Pinpoint the cell where the given text exists, returning its [X, Y] midpoint coordinate. 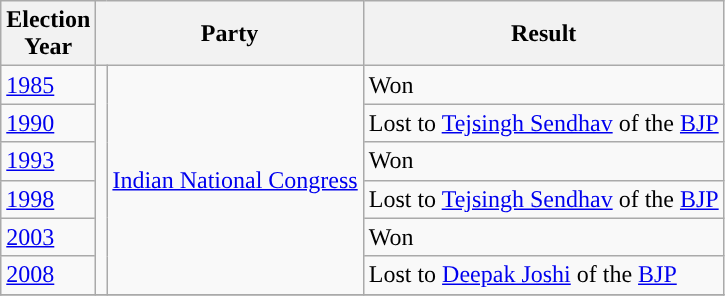
Lost to Deepak Joshi of the BJP [544, 275]
2008 [48, 275]
1993 [48, 161]
1990 [48, 123]
ElectionYear [48, 34]
Result [544, 34]
2003 [48, 237]
1985 [48, 85]
Indian National Congress [235, 180]
1998 [48, 199]
Party [230, 34]
